Identify which cell holds the provided text, then report its (x, y) central coordinate. 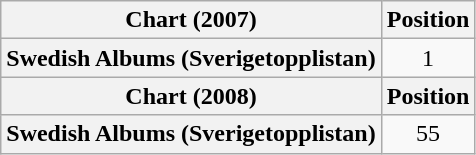
1 (428, 58)
Chart (2007) (191, 20)
Chart (2008) (191, 96)
55 (428, 134)
